Search for the cell housing the specified text and yield its [x, y] center coordinate. 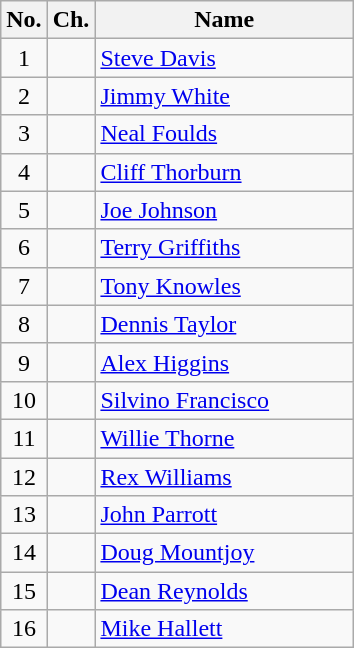
11 [24, 438]
Joe Johnson [224, 210]
10 [24, 400]
8 [24, 324]
Terry Griffiths [224, 248]
Rex Williams [224, 477]
4 [24, 172]
Doug Mountjoy [224, 553]
5 [24, 210]
16 [24, 629]
12 [24, 477]
Willie Thorne [224, 438]
John Parrott [224, 515]
Dean Reynolds [224, 591]
Mike Hallett [224, 629]
Tony Knowles [224, 286]
Jimmy White [224, 96]
Dennis Taylor [224, 324]
Cliff Thorburn [224, 172]
Ch. [71, 20]
15 [24, 591]
No. [24, 20]
2 [24, 96]
Neal Foulds [224, 134]
Silvino Francisco [224, 400]
13 [24, 515]
Name [224, 20]
7 [24, 286]
Steve Davis [224, 58]
6 [24, 248]
3 [24, 134]
1 [24, 58]
Alex Higgins [224, 362]
9 [24, 362]
14 [24, 553]
